Scan for the cell matching the given text and deliver its (X, Y) coordinate at center. 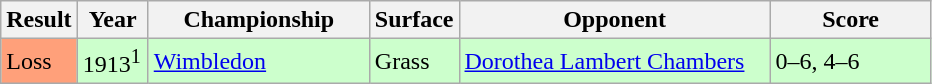
Wimbledon (258, 62)
Championship (258, 20)
Opponent (614, 20)
Surface (414, 20)
Grass (414, 62)
19131 (112, 62)
Loss (39, 62)
Result (39, 20)
0–6, 4–6 (850, 62)
Year (112, 20)
Dorothea Lambert Chambers (614, 62)
Score (850, 20)
